Provide the (x, y) coordinate of the cell's center where the given text is located.  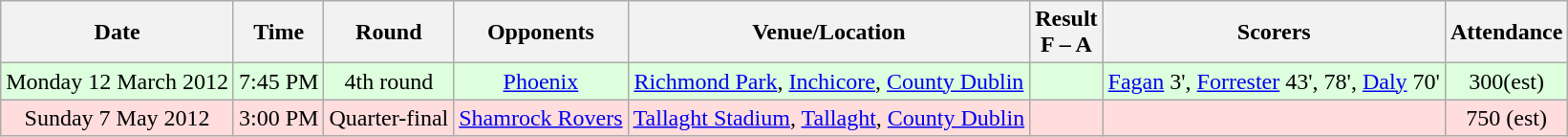
3:00 PM (278, 118)
Time (278, 33)
7:45 PM (278, 81)
Fagan 3', Forrester 43', 78', Daly 70' (1274, 81)
Scorers (1274, 33)
Sunday 7 May 2012 (118, 118)
Opponents (541, 33)
ResultF – A (1066, 33)
Date (118, 33)
Phoenix (541, 81)
Monday 12 March 2012 (118, 81)
Shamrock Rovers (541, 118)
4th round (389, 81)
Tallaght Stadium, Tallaght, County Dublin (829, 118)
Attendance (1506, 33)
300(est) (1506, 81)
Quarter-final (389, 118)
Venue/Location (829, 33)
Richmond Park, Inchicore, County Dublin (829, 81)
750 (est) (1506, 118)
Round (389, 33)
